Output the [x, y] coordinate of the center of the cell containing the given text.  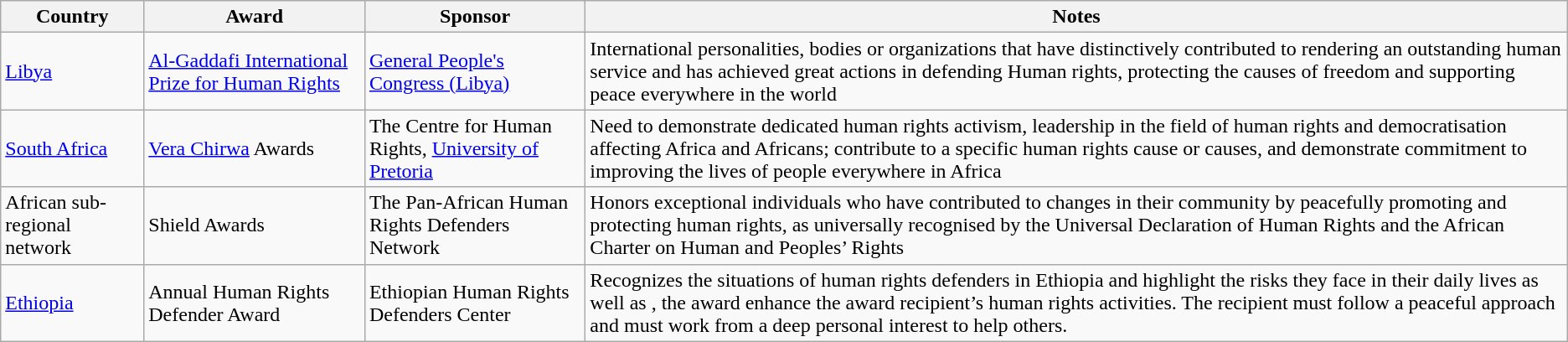
Ethiopia [72, 303]
Al-Gaddafi International Prize for Human Rights [255, 71]
Ethiopian Human Rights Defenders Center [474, 303]
Notes [1076, 17]
Sponsor [474, 17]
Shield Awards [255, 225]
The Pan-African Human Rights Defenders Network [474, 225]
Annual Human Rights Defender Award [255, 303]
General People's Congress (Libya) [474, 71]
Libya [72, 71]
The Centre for Human Rights, University of Pretoria [474, 148]
Award [255, 17]
South Africa [72, 148]
Vera Chirwa Awards [255, 148]
African sub-regional network [72, 225]
Country [72, 17]
